Output the (X, Y) coordinate of the center of the cell containing the given text.  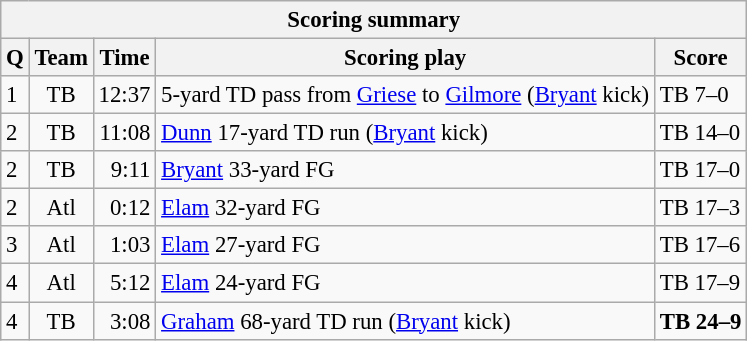
Scoring summary (374, 20)
Scoring play (406, 58)
11:08 (124, 133)
TB 17–3 (700, 208)
TB 17–6 (700, 245)
Score (700, 58)
TB 24–9 (700, 321)
3:08 (124, 321)
Dunn 17-yard TD run (Bryant kick) (406, 133)
9:11 (124, 170)
3 (15, 245)
Q (15, 58)
5-yard TD pass from Griese to Gilmore (Bryant kick) (406, 95)
Team (61, 58)
Bryant 33-yard FG (406, 170)
0:12 (124, 208)
1 (15, 95)
1:03 (124, 245)
Elam 27-yard FG (406, 245)
Elam 32-yard FG (406, 208)
TB 17–0 (700, 170)
Elam 24-yard FG (406, 283)
12:37 (124, 95)
TB 17–9 (700, 283)
TB 14–0 (700, 133)
TB 7–0 (700, 95)
Time (124, 58)
Graham 68-yard TD run (Bryant kick) (406, 321)
5:12 (124, 283)
